Capture the cell that displays the provided text and extract its (X, Y) central coordinate. 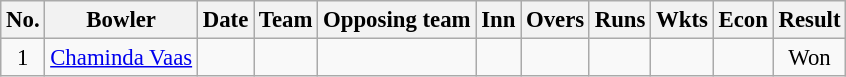
Overs (556, 20)
Won (810, 58)
Team (286, 20)
Econ (743, 20)
Chaminda Vaas (122, 58)
Result (810, 20)
Bowler (122, 20)
Inn (498, 20)
1 (23, 58)
Wkts (682, 20)
No. (23, 20)
Runs (620, 20)
Date (225, 20)
Opposing team (397, 20)
